Find where the given text appears and provide that cell's center as (X, Y) coordinate. 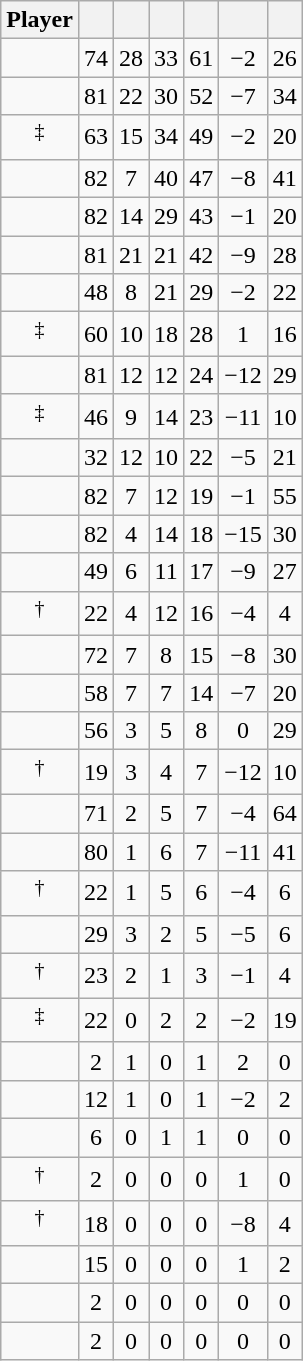
60 (96, 334)
32 (96, 458)
11 (166, 572)
52 (202, 96)
64 (284, 813)
24 (202, 375)
63 (96, 138)
55 (284, 496)
33 (166, 58)
42 (202, 255)
80 (96, 852)
71 (96, 813)
Player (40, 20)
26 (284, 58)
56 (96, 731)
72 (96, 655)
61 (202, 58)
48 (96, 293)
27 (284, 572)
74 (96, 58)
9 (132, 416)
46 (96, 416)
−15 (244, 534)
40 (166, 178)
47 (202, 178)
43 (202, 217)
58 (96, 693)
17 (202, 572)
